Return the [X, Y] coordinate for the center point of the cell that contains the specified text.  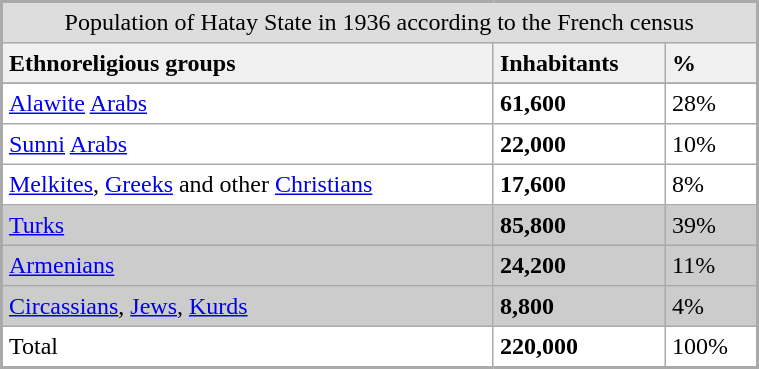
Armenians [248, 265]
Inhabitants [579, 63]
Alawite Arabs [248, 103]
85,800 [579, 225]
Circassians, Jews, Kurds [248, 306]
% [711, 63]
22,000 [579, 144]
17,600 [579, 184]
Sunni Arabs [248, 144]
39% [711, 225]
4% [711, 306]
61,600 [579, 103]
10% [711, 144]
100% [711, 346]
11% [711, 265]
24,200 [579, 265]
8% [711, 184]
8,800 [579, 306]
28% [711, 103]
220,000 [579, 346]
Total [248, 346]
Ethnoreligious groups [248, 63]
Melkites, Greeks and other Christians [248, 184]
Population of Hatay State in 1936 according to the French census [380, 22]
Turks [248, 225]
